Identify which cell holds the provided text, then report its [x, y] central coordinate. 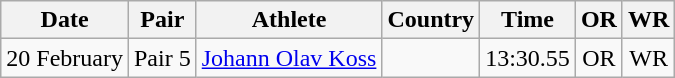
Pair [162, 20]
Athlete [289, 20]
Date [65, 20]
Country [431, 20]
20 February [65, 58]
Johann Olav Koss [289, 58]
Pair 5 [162, 58]
Time [528, 20]
13:30.55 [528, 58]
